Capture the cell that displays the provided text and extract its (X, Y) central coordinate. 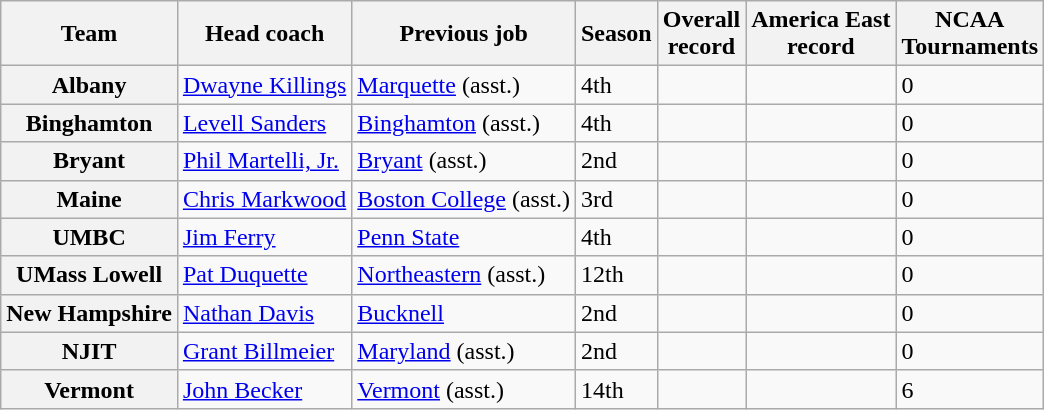
Bucknell (464, 313)
Overallrecord (701, 34)
John Becker (264, 389)
Previous job (464, 34)
New Hampshire (90, 313)
Marquette (asst.) (464, 85)
12th (616, 275)
Northeastern (asst.) (464, 275)
Pat Duquette (264, 275)
Dwayne Killings (264, 85)
Binghamton (asst.) (464, 123)
Bryant (90, 161)
Grant Billmeier (264, 351)
Boston College (asst.) (464, 199)
Maryland (asst.) (464, 351)
14th (616, 389)
Jim Ferry (264, 237)
6 (970, 389)
Vermont (90, 389)
Phil Martelli, Jr. (264, 161)
Season (616, 34)
Vermont (asst.) (464, 389)
Binghamton (90, 123)
Maine (90, 199)
NCAATournaments (970, 34)
Team (90, 34)
America East record (821, 34)
Albany (90, 85)
Levell Sanders (264, 123)
UMBC (90, 237)
UMass Lowell (90, 275)
Bryant (asst.) (464, 161)
3rd (616, 199)
Head coach (264, 34)
Nathan Davis (264, 313)
NJIT (90, 351)
Penn State (464, 237)
Chris Markwood (264, 199)
